Return (x, y) of the center of cell containing provided text 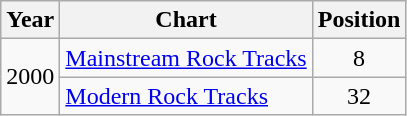
Chart (186, 20)
Mainstream Rock Tracks (186, 58)
32 (359, 96)
Modern Rock Tracks (186, 96)
2000 (30, 77)
8 (359, 58)
Year (30, 20)
Position (359, 20)
